Scan for the cell matching the given text and deliver its [x, y] coordinate at center. 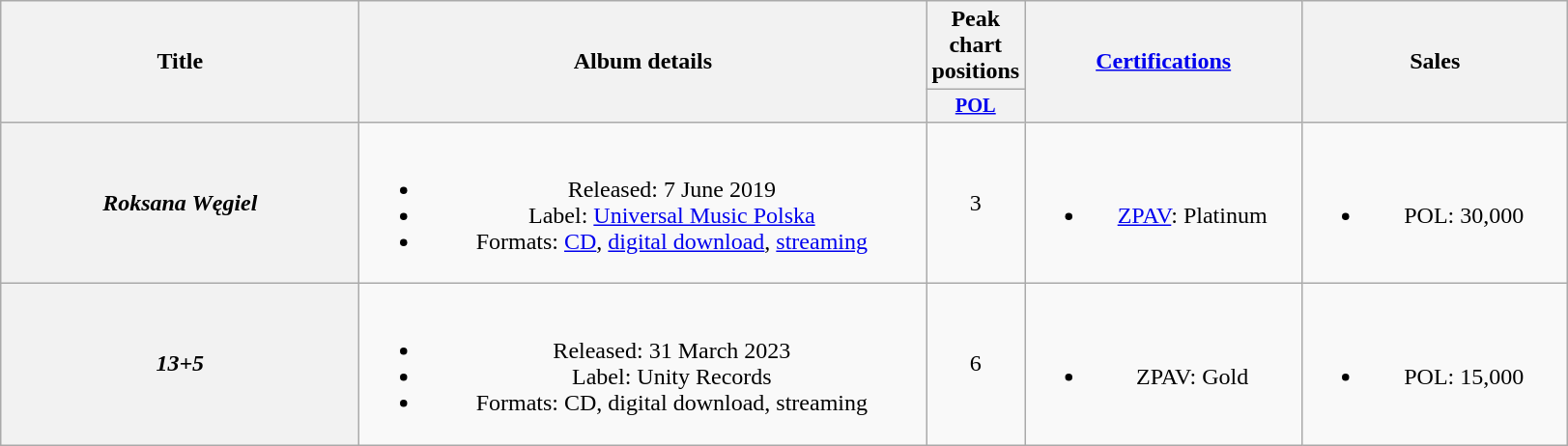
Title [180, 62]
Released: 31 March 2023Label: Unity RecordsFormats: CD, digital download, streaming [643, 365]
Certifications [1163, 62]
POL [976, 106]
3 [976, 203]
POL: 15,000 [1436, 365]
ZPAV: Gold [1163, 365]
POL: 30,000 [1436, 203]
Peak chart positions [976, 45]
ZPAV: Platinum [1163, 203]
6 [976, 365]
Released: 7 June 2019Label: Universal Music PolskaFormats: CD, digital download, streaming [643, 203]
Sales [1436, 62]
Roksana Węgiel [180, 203]
13+5 [180, 365]
Album details [643, 62]
